From the cell containing the given text, extract its center point as (x, y) coordinate. 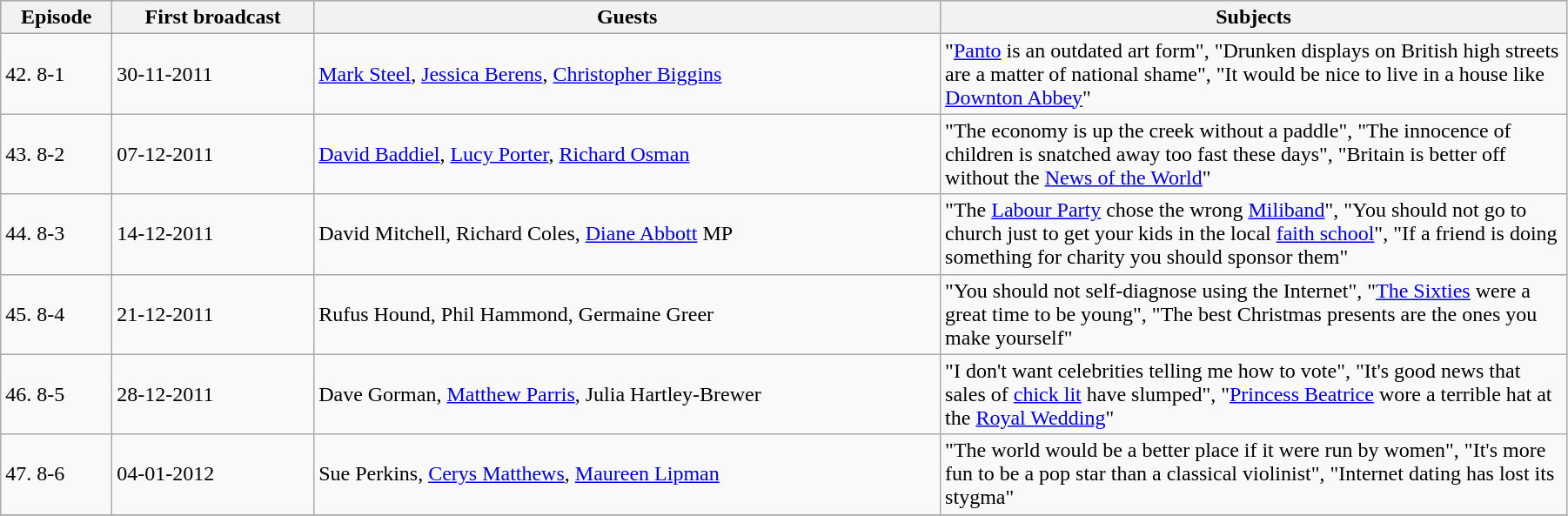
30-11-2011 (213, 74)
07-12-2011 (213, 154)
21-12-2011 (213, 314)
Mark Steel, Jessica Berens, Christopher Biggins (627, 74)
44. 8-3 (57, 234)
Guests (627, 17)
14-12-2011 (213, 234)
Sue Perkins, Cerys Matthews, Maureen Lipman (627, 474)
46. 8-5 (57, 394)
David Mitchell, Richard Coles, Diane Abbott MP (627, 234)
Dave Gorman, Matthew Parris, Julia Hartley-Brewer (627, 394)
04-01-2012 (213, 474)
Subjects (1254, 17)
47. 8-6 (57, 474)
First broadcast (213, 17)
45. 8-4 (57, 314)
28-12-2011 (213, 394)
43. 8-2 (57, 154)
Episode (57, 17)
David Baddiel, Lucy Porter, Richard Osman (627, 154)
42. 8-1 (57, 74)
Rufus Hound, Phil Hammond, Germaine Greer (627, 314)
